Output the [X, Y] coordinate of the center of the cell containing the given text.  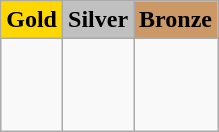
Bronze [176, 20]
Gold [32, 20]
Silver [98, 20]
